Scan for the cell matching the given text and deliver its [x, y] coordinate at center. 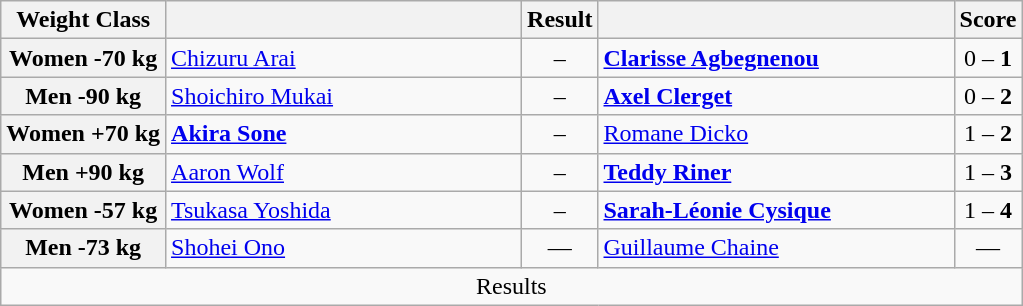
Aaron Wolf [344, 172]
Men -90 kg [84, 96]
Shoichiro Mukai [344, 96]
Women +70 kg [84, 134]
Men -73 kg [84, 248]
Shohei Ono [344, 248]
Women -70 kg [84, 58]
Results [512, 286]
Guillaume Chaine [776, 248]
Axel Clerget [776, 96]
Men +90 kg [84, 172]
Women -57 kg [84, 210]
Chizuru Arai [344, 58]
Sarah-Léonie Cysique [776, 210]
Weight Class [84, 20]
1 – 4 [988, 210]
0 – 2 [988, 96]
Clarisse Agbegnenou [776, 58]
0 – 1 [988, 58]
1 – 3 [988, 172]
Romane Dicko [776, 134]
Score [988, 20]
Tsukasa Yoshida [344, 210]
Akira Sone [344, 134]
Teddy Riner [776, 172]
Result [560, 20]
1 – 2 [988, 134]
